Output the [X, Y] coordinate of the center of the cell containing the given text.  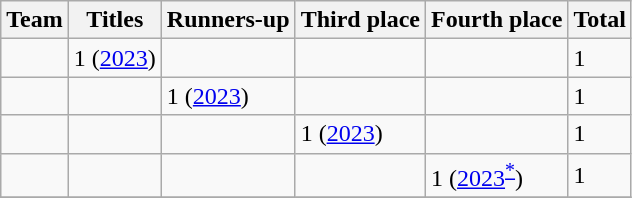
Titles [114, 20]
Team [35, 20]
Total [600, 20]
Fourth place [497, 20]
1 (2023*) [497, 176]
Third place [360, 20]
Runners-up [228, 20]
